Determine the [X, Y] coordinate at the center of the cell enclosing the given text.  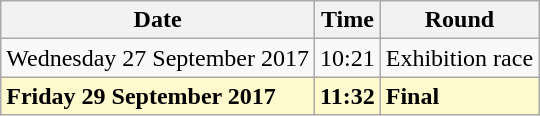
10:21 [347, 58]
11:32 [347, 96]
Wednesday 27 September 2017 [158, 58]
Time [347, 20]
Round [459, 20]
Exhibition race [459, 58]
Date [158, 20]
Friday 29 September 2017 [158, 96]
Final [459, 96]
